Locate the cell with the specified text and output its [x, y] center coordinate. 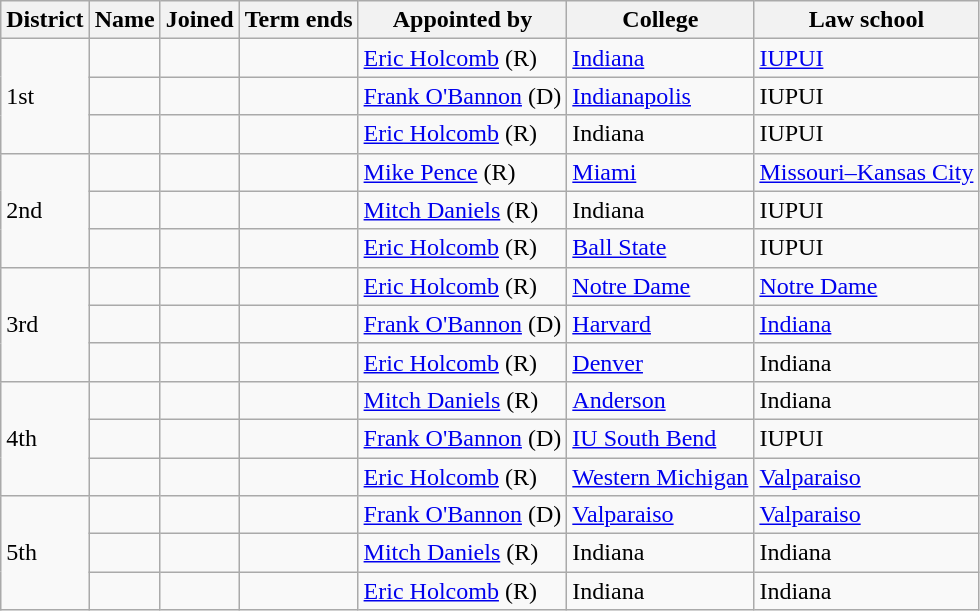
College [660, 20]
Law school [866, 20]
Harvard [660, 324]
Western Michigan [660, 477]
2nd [45, 210]
District [45, 20]
Name [124, 20]
Term ends [298, 20]
Missouri–Kansas City [866, 172]
Anderson [660, 400]
Ball State [660, 248]
Joined [200, 20]
4th [45, 438]
Mike Pence (R) [462, 172]
1st [45, 96]
3rd [45, 324]
Denver [660, 362]
Indianapolis [660, 96]
Miami [660, 172]
IU South Bend [660, 438]
5th [45, 553]
Appointed by [462, 20]
